Scan for the cell matching the given text and deliver its [x, y] coordinate at center. 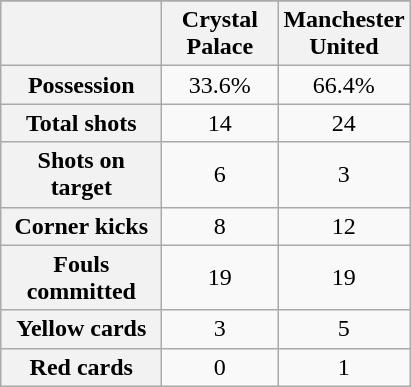
Possession [82, 85]
0 [220, 367]
66.4% [344, 85]
Crystal Palace [220, 34]
33.6% [220, 85]
6 [220, 174]
24 [344, 123]
Shots on target [82, 174]
Red cards [82, 367]
5 [344, 329]
Manchester United [344, 34]
Yellow cards [82, 329]
Corner kicks [82, 226]
8 [220, 226]
Fouls committed [82, 278]
1 [344, 367]
12 [344, 226]
14 [220, 123]
Total shots [82, 123]
